Determine the (x, y) coordinate at the center of the cell enclosing the given text.  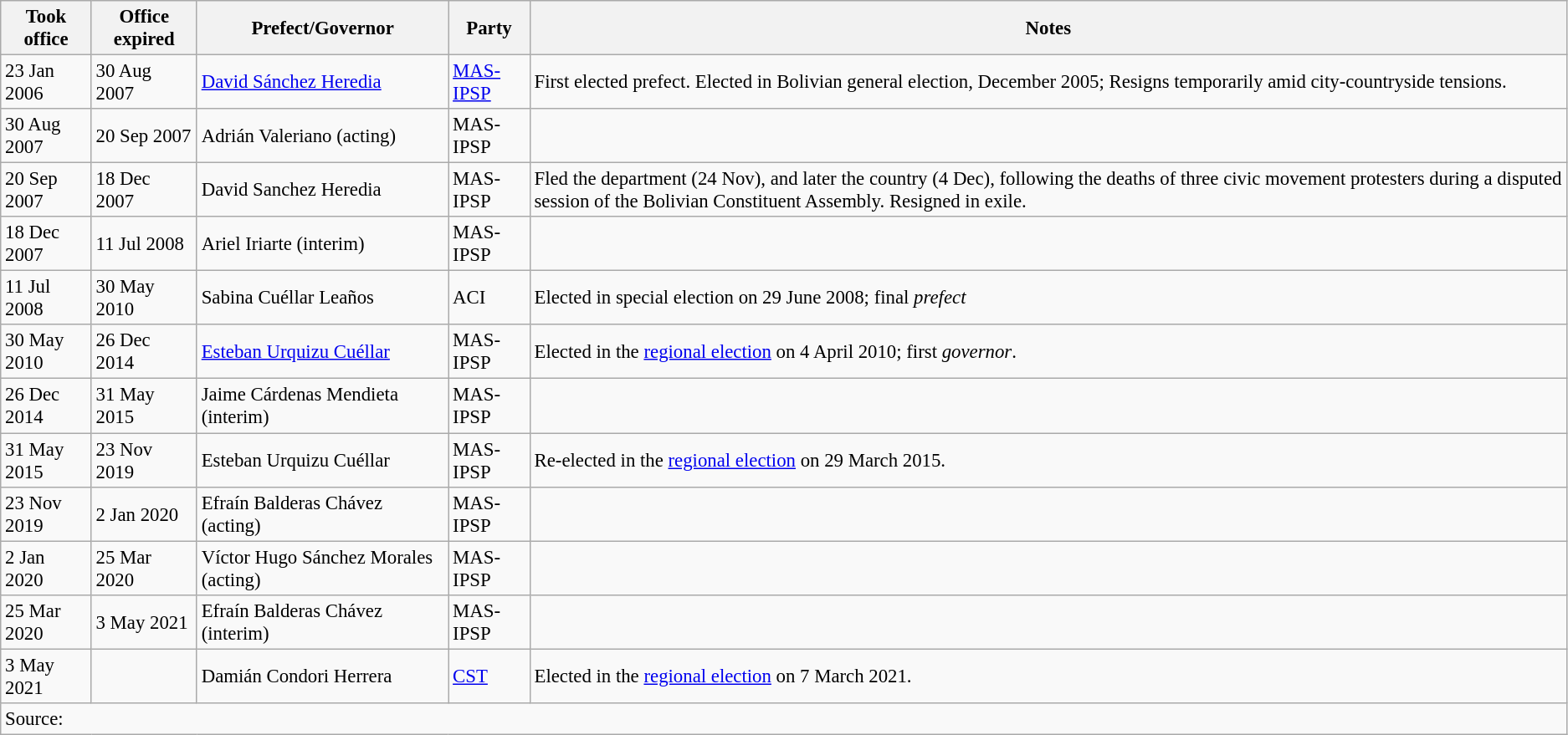
23 Jan 2006 (46, 82)
Jaime Cárdenas Mendieta (interim) (322, 406)
David Sánchez Heredia (322, 82)
Prefect/Governor (322, 28)
Party (489, 28)
Adrián Valeriano (acting) (322, 135)
Efraín Balderas Chávez (acting) (322, 513)
Ariel Iriarte (interim) (322, 244)
Elected in the regional election on 4 April 2010; first governor. (1048, 351)
Elected in special election on 29 June 2008; final prefect (1048, 298)
Source: (784, 719)
ACI (489, 298)
Took office (46, 28)
Sabina Cuéllar Leaños (322, 298)
Notes (1048, 28)
Office expired (144, 28)
David Sanchez Heredia (322, 191)
Víctor Hugo Sánchez Morales (acting) (322, 569)
Damián Condori Herrera (322, 676)
First elected prefect. Elected in Bolivian general election, December 2005; Resigns temporarily amid city-countryside tensions. (1048, 82)
Elected in the regional election on 7 March 2021. (1048, 676)
CST (489, 676)
Re-elected in the regional election on 29 March 2015. (1048, 460)
Efraín Balderas Chávez (interim) (322, 622)
